Pinpoint the cell where the given text exists, returning its (X, Y) midpoint coordinate. 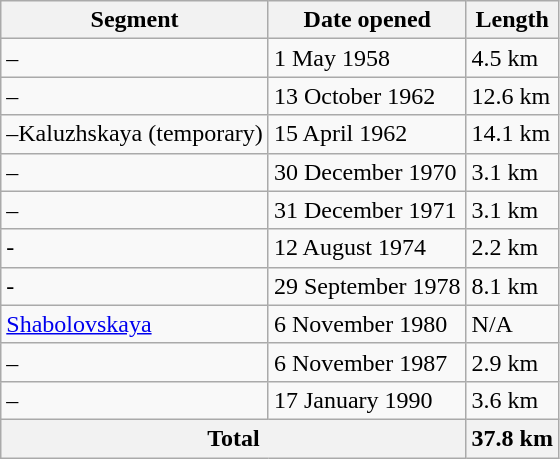
1 May 1958 (367, 58)
4.5 km (512, 58)
12.6 km (512, 96)
2.9 km (512, 362)
30 December 1970 (367, 172)
3.6 km (512, 400)
17 January 1990 (367, 400)
Total (234, 438)
N/A (512, 324)
37.8 km (512, 438)
14.1 km (512, 134)
6 November 1980 (367, 324)
6 November 1987 (367, 362)
Length (512, 20)
13 October 1962 (367, 96)
29 September 1978 (367, 286)
Segment (135, 20)
2.2 km (512, 248)
8.1 km (512, 286)
15 April 1962 (367, 134)
Date opened (367, 20)
31 December 1971 (367, 210)
Shabolovskaya (135, 324)
12 August 1974 (367, 248)
–Kaluzhskaya (temporary) (135, 134)
